Detect which cell encompasses the target text, then output its [X, Y] center coordinate. 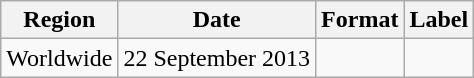
Region [60, 20]
Date [217, 20]
22 September 2013 [217, 58]
Worldwide [60, 58]
Label [439, 20]
Format [360, 20]
